Determine the (x, y) coordinate at the center of the cell enclosing the given text.  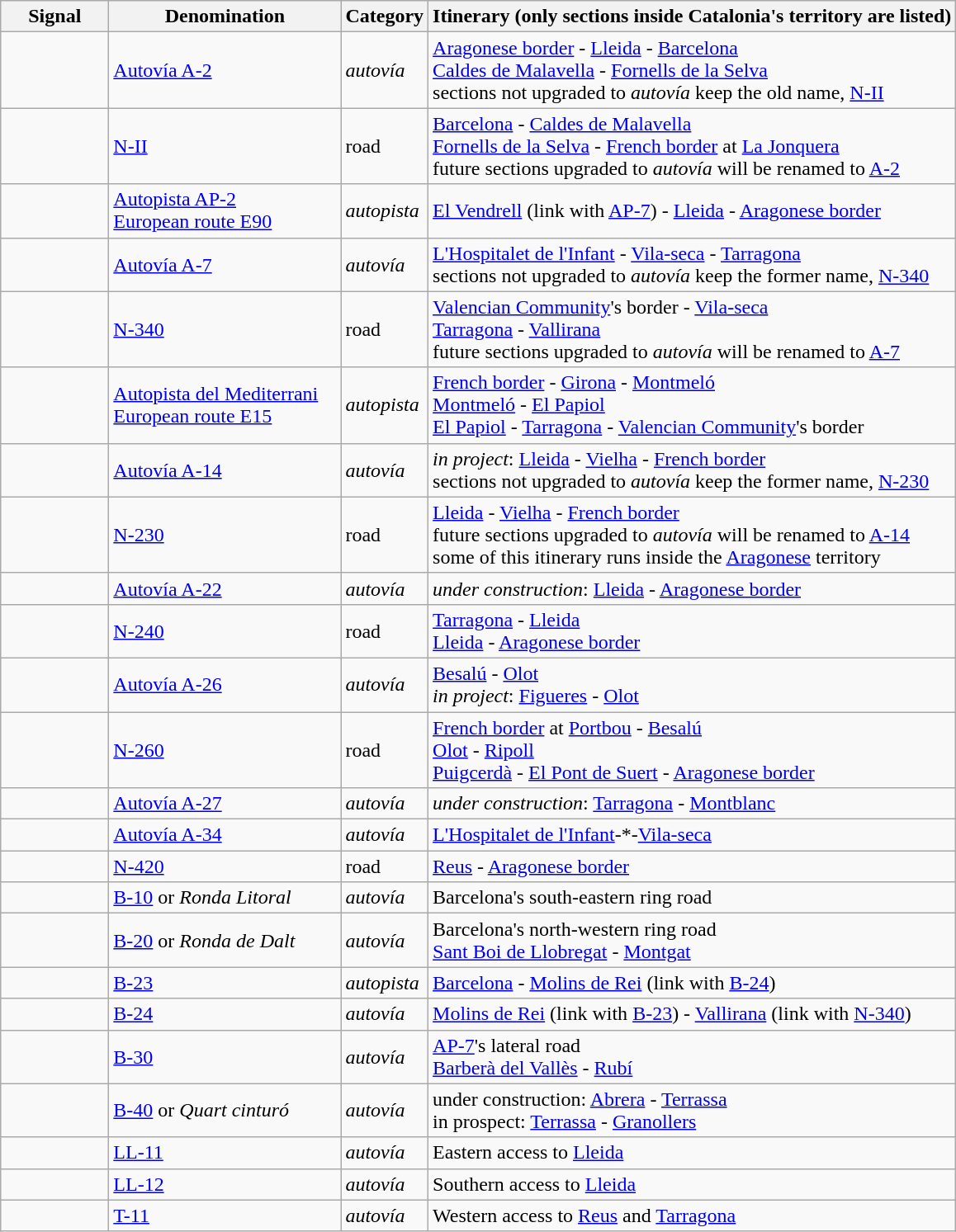
Autovía A-27 (225, 804)
Autopista del MediterraniEuropean route E15 (225, 405)
N-II (225, 146)
Barcelona's south-eastern ring road (692, 898)
N-240 (225, 630)
Tarragona - LleidaLleida - Aragonese border (692, 630)
L'Hospitalet de l'Infant-*-Vila-seca (692, 835)
Autovía A-2 (225, 70)
N-260 (225, 749)
in project: Lleida - Vielha - French bordersections not upgraded to autovía keep the former name, N-230 (692, 470)
Lleida - Vielha - French borderfuture sections upgraded to autovía will be renamed to A-14some of this itinerary runs inside the Aragonese territory (692, 535)
under construction: Lleida - Aragonese border (692, 588)
Category (385, 17)
LL-12 (225, 1184)
Eastern access to Lleida (692, 1153)
N-230 (225, 535)
Autopista AP-2European route E90 (225, 211)
B-30 (225, 1056)
Reus - Aragonese border (692, 866)
N-340 (225, 329)
Autovía A-22 (225, 588)
L'Hospitalet de l'Infant - Vila-seca - Tarragonasections not upgraded to autovía keep the former name, N-340 (692, 264)
French border at Portbou - BesalúOlot - RipollPuigcerdà - El Pont de Suert - Aragonese border (692, 749)
under construction: Abrera - Terrassain prospect: Terrassa - Granollers (692, 1111)
B-23 (225, 983)
Barcelona - Caldes de MalavellaFornells de la Selva - French border at La Jonquerafuture sections upgraded to autovía will be renamed to A-2 (692, 146)
Autovía A-7 (225, 264)
Barcelona's north-western ring roadSant Boi de Llobregat - Montgat (692, 941)
Autovía A-26 (225, 685)
Autovía A-14 (225, 470)
French border - Girona - MontmelóMontmeló - El PapiolEl Papiol - Tarragona - Valencian Community's border (692, 405)
Autovía A-34 (225, 835)
B-24 (225, 1014)
B-10 or Ronda Litoral (225, 898)
Signal (54, 17)
El Vendrell (link with AP-7) - Lleida - Aragonese border (692, 211)
Denomination (225, 17)
under construction: Tarragona - Montblanc (692, 804)
Southern access to Lleida (692, 1184)
Besalú - Olotin project: Figueres - Olot (692, 685)
Itinerary (only sections inside Catalonia's territory are listed) (692, 17)
Western access to Reus and Tarragona (692, 1215)
T-11 (225, 1215)
LL-11 (225, 1153)
N-420 (225, 866)
Valencian Community's border - Vila-secaTarragona - Valliranafuture sections upgraded to autovía will be renamed to A-7 (692, 329)
Aragonese border - Lleida - BarcelonaCaldes de Malavella - Fornells de la Selvasections not upgraded to autovía keep the old name, N-II (692, 70)
B-20 or Ronda de Dalt (225, 941)
Barcelona - Molins de Rei (link with B-24) (692, 983)
Molins de Rei (link with B-23) - Vallirana (link with N-340) (692, 1014)
B-40 or Quart cinturó (225, 1111)
AP-7's lateral roadBarberà del Vallès - Rubí (692, 1056)
